Locate the cell with the specified text and output its (X, Y) center coordinate. 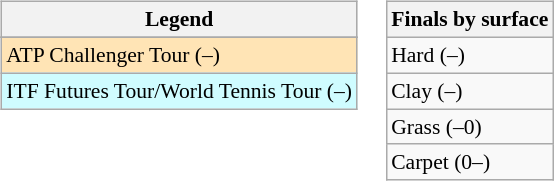
Hard (–) (470, 55)
ITF Futures Tour/World Tennis Tour (–) (179, 91)
Clay (–) (470, 91)
Finals by surface (470, 20)
Grass (–0) (470, 127)
Carpet (0–) (470, 162)
ATP Challenger Tour (–) (179, 55)
Legend (179, 20)
